Output the [X, Y] coordinate of the center of the cell containing the given text.  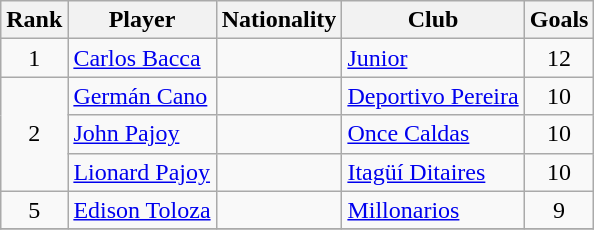
Carlos Bacca [142, 58]
1 [34, 58]
John Pajoy [142, 134]
12 [559, 58]
Rank [34, 20]
9 [559, 210]
Nationality [279, 20]
Goals [559, 20]
Millonarios [433, 210]
2 [34, 134]
5 [34, 210]
Junior [433, 58]
Player [142, 20]
Club [433, 20]
Edison Toloza [142, 210]
Germán Cano [142, 96]
Itagüí Ditaires [433, 172]
Deportivo Pereira [433, 96]
Lionard Pajoy [142, 172]
Once Caldas [433, 134]
